Determine the (x, y) coordinate at the center of the cell enclosing the given text.  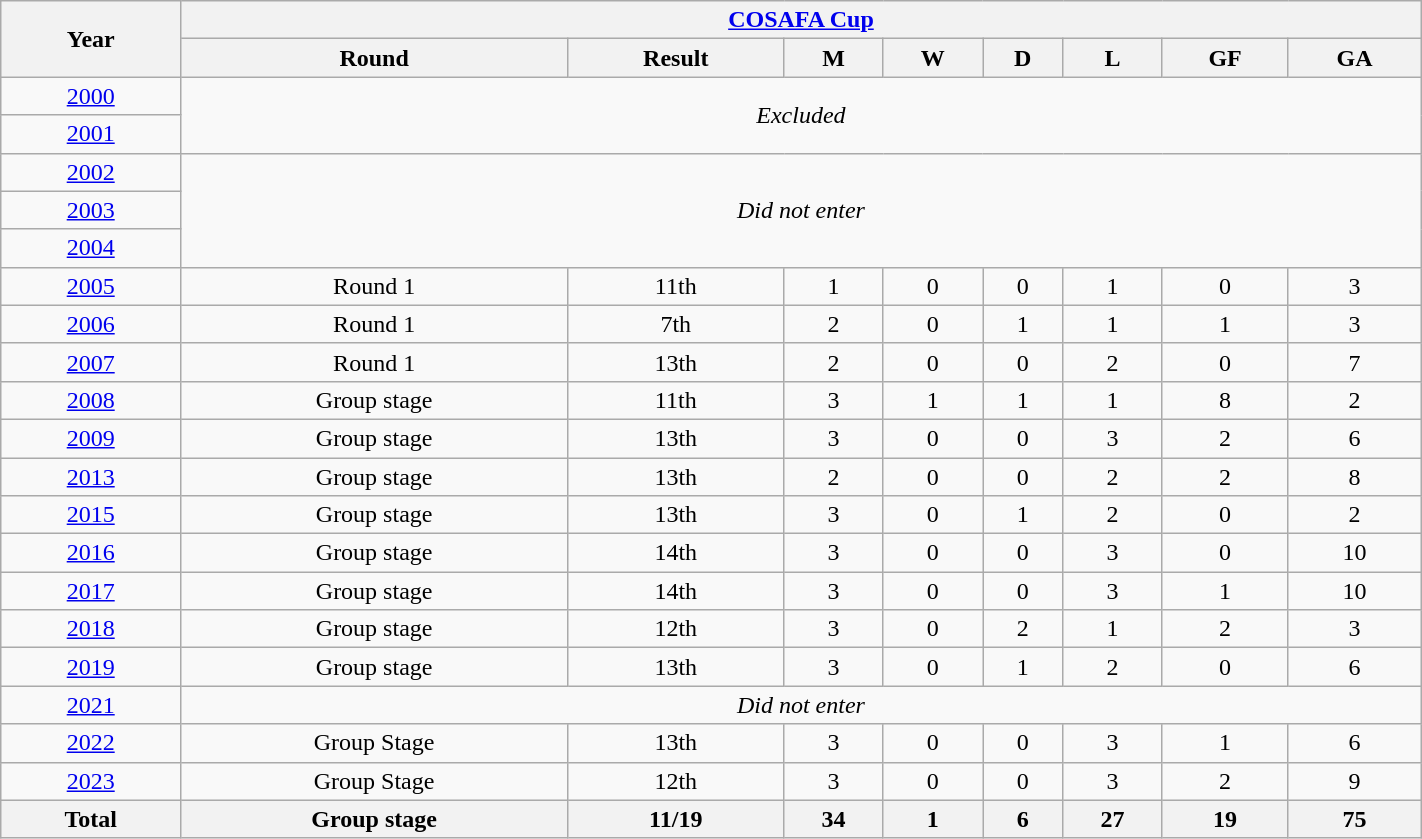
2003 (91, 210)
2016 (91, 553)
Result (676, 58)
7th (676, 324)
COSAFA Cup (802, 20)
Total (91, 819)
2000 (91, 96)
2021 (91, 705)
Year (91, 39)
27 (1112, 819)
75 (1354, 819)
2017 (91, 591)
2002 (91, 172)
2022 (91, 743)
2009 (91, 438)
2015 (91, 515)
7 (1354, 362)
D (1022, 58)
2001 (91, 134)
2004 (91, 248)
2006 (91, 324)
2008 (91, 400)
2019 (91, 667)
GA (1354, 58)
2023 (91, 781)
11/19 (676, 819)
19 (1225, 819)
M (834, 58)
2013 (91, 477)
GF (1225, 58)
2005 (91, 286)
2007 (91, 362)
W (932, 58)
Round (374, 58)
L (1112, 58)
2018 (91, 629)
34 (834, 819)
9 (1354, 781)
Excluded (802, 115)
